Provide the [x, y] coordinate of the cell's center where the given text is located.  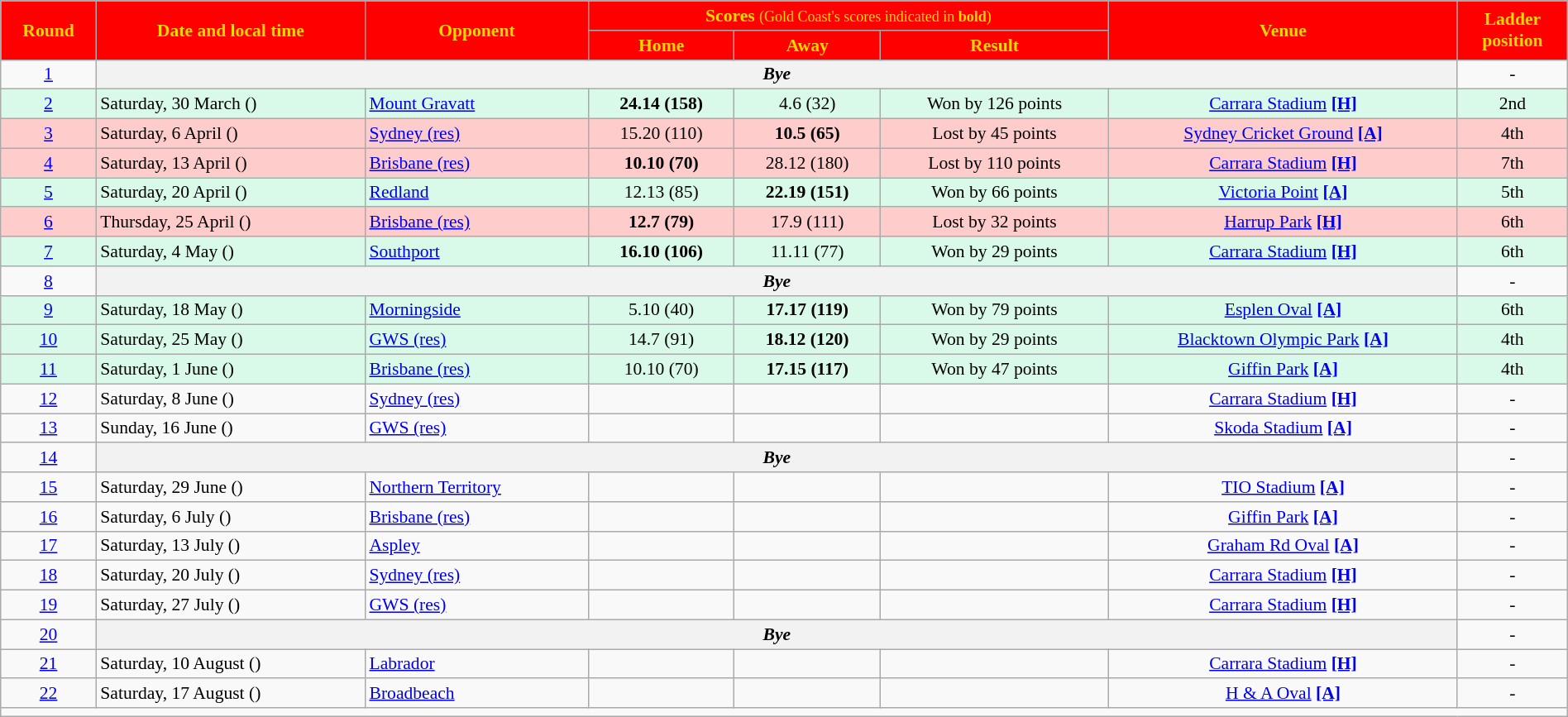
13 [49, 428]
22.19 (151) [807, 193]
Saturday, 13 July () [230, 546]
Saturday, 29 June () [230, 487]
Saturday, 10 August () [230, 664]
Mount Gravatt [476, 104]
Venue [1283, 30]
4 [49, 163]
5th [1512, 193]
H & A Oval [A] [1283, 694]
5 [49, 193]
Won by 126 points [994, 104]
20 [49, 634]
Labrador [476, 664]
Saturday, 4 May () [230, 251]
9 [49, 310]
15 [49, 487]
12 [49, 399]
TIO Stadium [A] [1283, 487]
14.7 (91) [662, 340]
Ladderposition [1512, 30]
Saturday, 25 May () [230, 340]
17.17 (119) [807, 310]
Aspley [476, 546]
Result [994, 45]
Esplen Oval [A] [1283, 310]
Lost by 45 points [994, 134]
21 [49, 664]
Blacktown Olympic Park [A] [1283, 340]
17.15 (117) [807, 370]
Away [807, 45]
16.10 (106) [662, 251]
Graham Rd Oval [A] [1283, 546]
Saturday, 18 May () [230, 310]
Saturday, 27 July () [230, 605]
Round [49, 30]
4.6 (32) [807, 104]
Saturday, 20 July () [230, 576]
2 [49, 104]
22 [49, 694]
7 [49, 251]
Skoda Stadium [A] [1283, 428]
2nd [1512, 104]
Date and local time [230, 30]
8 [49, 281]
Won by 79 points [994, 310]
Won by 66 points [994, 193]
Redland [476, 193]
Saturday, 6 July () [230, 517]
Home [662, 45]
Southport [476, 251]
1 [49, 74]
18 [49, 576]
5.10 (40) [662, 310]
10.5 (65) [807, 134]
12.7 (79) [662, 222]
Saturday, 30 March () [230, 104]
10 [49, 340]
24.14 (158) [662, 104]
Saturday, 13 April () [230, 163]
Broadbeach [476, 694]
Thursday, 25 April () [230, 222]
Opponent [476, 30]
Harrup Park [H] [1283, 222]
28.12 (180) [807, 163]
Sunday, 16 June () [230, 428]
Morningside [476, 310]
11.11 (77) [807, 251]
Northern Territory [476, 487]
Won by 47 points [994, 370]
Victoria Point [A] [1283, 193]
3 [49, 134]
Saturday, 8 June () [230, 399]
18.12 (120) [807, 340]
Lost by 110 points [994, 163]
14 [49, 458]
11 [49, 370]
17 [49, 546]
Sydney Cricket Ground [A] [1283, 134]
12.13 (85) [662, 193]
Saturday, 6 April () [230, 134]
16 [49, 517]
19 [49, 605]
6 [49, 222]
15.20 (110) [662, 134]
Saturday, 20 April () [230, 193]
7th [1512, 163]
Saturday, 17 August () [230, 694]
Scores (Gold Coast's scores indicated in bold) [849, 16]
Lost by 32 points [994, 222]
17.9 (111) [807, 222]
Saturday, 1 June () [230, 370]
